Determine the [X, Y] coordinate at the center of the cell enclosing the given text.  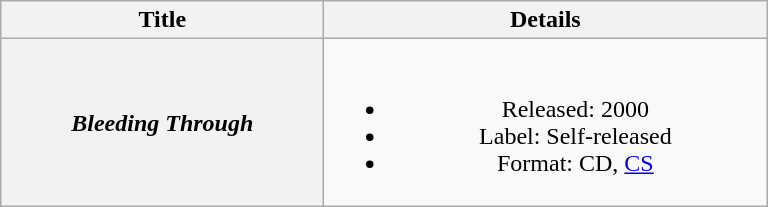
Title [162, 20]
Details [546, 20]
Bleeding Through [162, 122]
Released: 2000Label: Self-releasedFormat: CD, CS [546, 122]
